Return the [x, y] coordinate for the center point of the cell that contains the specified text.  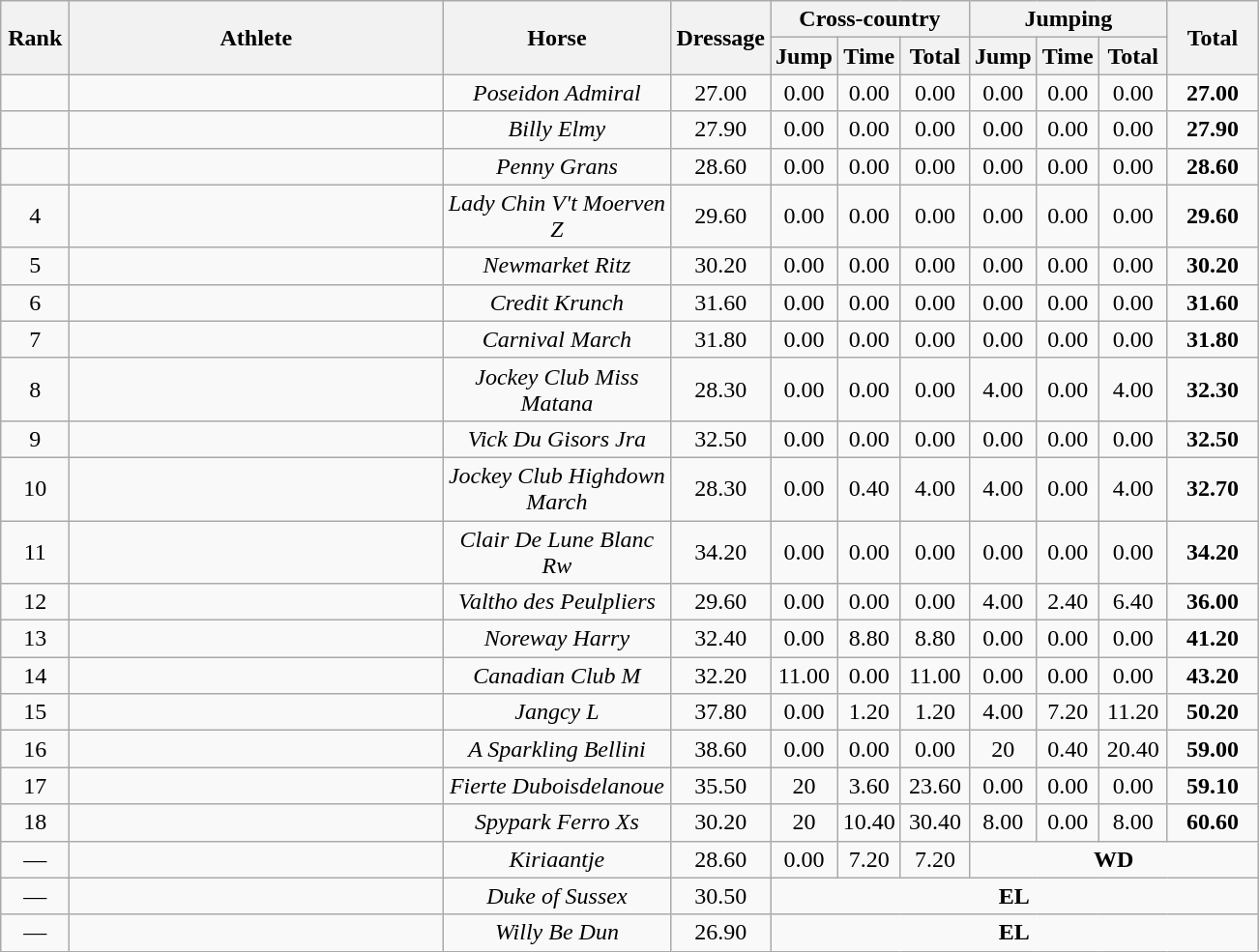
Poseidon Admiral [557, 93]
41.20 [1213, 639]
8 [35, 389]
12 [35, 602]
10.40 [868, 822]
Billy Elmy [557, 130]
Carnival March [557, 339]
43.20 [1213, 676]
60.60 [1213, 822]
10 [35, 489]
Kiriaantje [557, 859]
Willy Be Dun [557, 933]
Jumping [1068, 19]
5 [35, 266]
2.40 [1068, 602]
Noreway Harry [557, 639]
23.60 [934, 786]
Valtho des Peulpliers [557, 602]
A Sparkling Bellini [557, 749]
Fierte Duboisdelanoue [557, 786]
32.40 [721, 639]
Vick Du Gisors Jra [557, 439]
30.50 [721, 896]
Newmarket Ritz [557, 266]
Athlete [256, 38]
32.20 [721, 676]
32.30 [1213, 389]
Canadian Club M [557, 676]
Credit Krunch [557, 303]
Clair De Lune Blanc Rw [557, 551]
18 [35, 822]
Duke of Sussex [557, 896]
Cross-country [870, 19]
59.00 [1213, 749]
38.60 [721, 749]
Jockey Club Highdown March [557, 489]
59.10 [1213, 786]
WD [1113, 859]
Penny Grans [557, 166]
6 [35, 303]
Horse [557, 38]
17 [35, 786]
36.00 [1213, 602]
14 [35, 676]
Rank [35, 38]
15 [35, 712]
11.20 [1133, 712]
3.60 [868, 786]
Dressage [721, 38]
Lady Chin V't Moerven Z [557, 216]
4 [35, 216]
9 [35, 439]
32.70 [1213, 489]
16 [35, 749]
35.50 [721, 786]
30.40 [934, 822]
13 [35, 639]
11 [35, 551]
Spypark Ferro Xs [557, 822]
6.40 [1133, 602]
Jockey Club Miss Matana [557, 389]
50.20 [1213, 712]
37.80 [721, 712]
20.40 [1133, 749]
Jangcy L [557, 712]
7 [35, 339]
26.90 [721, 933]
